Return [X, Y] of the center of cell containing provided text 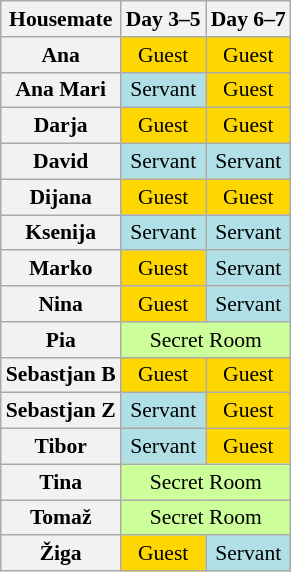
Day 3–5 [164, 19]
Housemate [61, 19]
Ana Mari [61, 90]
Tibor [61, 447]
Day 6–7 [248, 19]
Ana [61, 55]
Darja [61, 126]
Sebastjan Z [61, 411]
Tomaž [61, 518]
Ksenija [61, 233]
Nina [61, 304]
Dijana [61, 197]
Marko [61, 269]
Tina [61, 482]
David [61, 162]
Pia [61, 340]
Žiga [61, 554]
Sebastjan B [61, 375]
